Extract the [x, y] coordinate from the center of the cell holding the provided text.  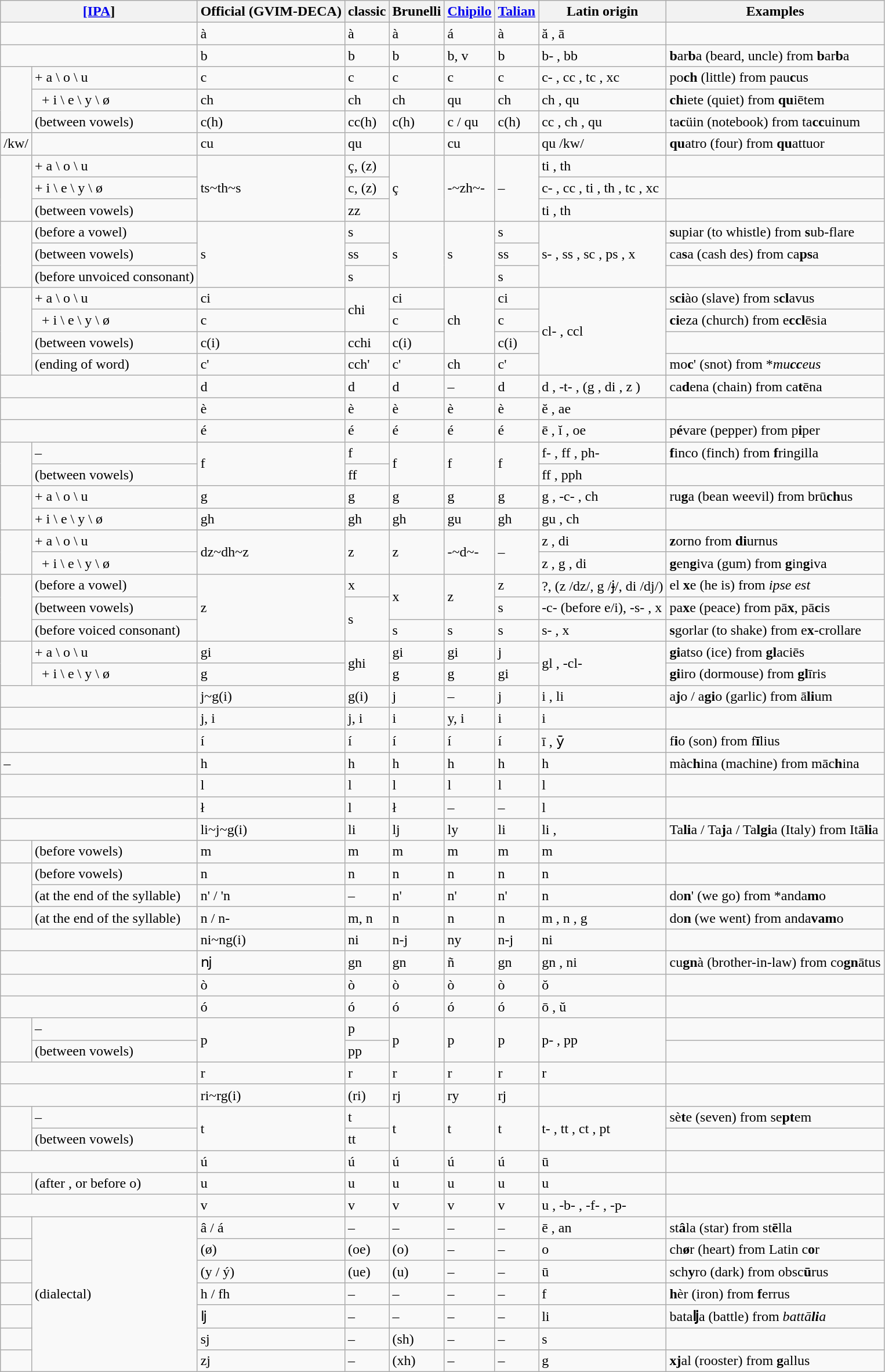
tacüin (notebook) from taccuinum [775, 122]
-c- (before e/i), -s- , x [603, 608]
el xe (he is) from ipse est [775, 585]
cl- , ccl [603, 332]
ly [470, 829]
ri~rg(i) [271, 1095]
(u) [416, 1272]
ff [367, 475]
gl , -cl- [603, 663]
?, (z /dz/, g /ɉ/, di /dj/) [603, 585]
màchina (machine) from māchina [775, 763]
ny [470, 940]
Talia / Taja / Talgia (Italy) from Itālia [775, 829]
g , -c- , ch [603, 497]
n' / 'n [271, 896]
[IPA] [99, 12]
p- , pp [603, 1040]
b, v [470, 56]
cchi [367, 343]
Talian [517, 12]
qu /kw/ [603, 144]
á [470, 34]
quatro (four) from quattuor [775, 144]
ni~ng(i) [271, 940]
paxe (peace) from pāx, pācis [775, 608]
(ue) [367, 1272]
u , -b- , -f- , -p- [603, 1206]
s- , ss , sc , ps , x [603, 254]
chør (heart) from Latin cor [775, 1250]
li , [603, 829]
chi [367, 310]
zj [271, 1361]
ŏ [603, 985]
ă , ā [603, 34]
m , n , g [603, 918]
zz [367, 210]
xjal (rooster) from gallus [775, 1361]
o [603, 1250]
(dialectal) [114, 1294]
ghi [367, 663]
s- , x [603, 630]
Latin origin [603, 12]
(o) [416, 1250]
c- , cc , tc , xc [603, 78]
tt [367, 1139]
don' (we go) from *andamo [775, 896]
ç [416, 188]
ō , ŭ [603, 1007]
cc(h) [367, 122]
i , li [603, 696]
sgorlar (to shake) from ex-crollare [775, 630]
ts~th~s [271, 188]
schyro (dark) from obscūrus [775, 1272]
pp [367, 1051]
barba (beard, uncle) from barba [775, 56]
ñ [470, 962]
-~zh~- [470, 188]
g(i) [367, 696]
sciào (slave) from sclavus [775, 299]
sète (seven) from septem [775, 1117]
(ø) [271, 1250]
giatso (ice) from glaciēs [775, 652]
stâla (star) from stēlla [775, 1228]
cugnà (brother-in-law) from cognātus [775, 962]
b- , bb [603, 56]
ç, (z) [367, 166]
Official (GVIM-DECA) [271, 12]
cieza (church) from ecclēsia [775, 321]
gu [470, 519]
moc' (snot) from *mucceus [775, 365]
t- , tt , ct , pt [603, 1128]
ruga (bean weevil) from brūchus [775, 497]
Chipilo [470, 12]
ff , pph [603, 475]
(y / ý) [271, 1272]
z , g , di [603, 563]
poch (little) from paucus [775, 78]
j~g(i) [271, 696]
â / á [271, 1228]
(before voiced consonant) [114, 630]
f- , ff , ph- [603, 453]
Brunelli [416, 12]
ē , an [603, 1228]
gu , ch [603, 519]
zorno from diurnus [775, 541]
(xh) [416, 1361]
bataǉa (battle) from battālia [775, 1316]
ajo / agio (garlic) from ālium [775, 696]
casa (cash des) from capsa [775, 254]
Examples [775, 12]
don (we went) from andavamo [775, 918]
/kw/ [16, 144]
li~j~g(i) [271, 829]
ī , ȳ [603, 741]
gn , ni [603, 962]
ĕ , ae [603, 409]
lj [416, 829]
d , -t- , (g , di , z ) [603, 387]
c- , cc , ti , th , tc , xc [603, 188]
gengiva (gum) from gingiva [775, 563]
h / fh [271, 1294]
hèr (iron) from ferrus [775, 1294]
(ri) [367, 1095]
(sh) [416, 1338]
c / qu [470, 122]
(after , or before o) [114, 1184]
n / n- [271, 918]
pévare (pepper) from piper [775, 431]
dz~dh~z [271, 552]
supiar (to whistle) from sub-flare [775, 232]
finco (finch) from fringilla [775, 453]
ē , ĭ , oe [603, 431]
z , di [603, 541]
(oe) [367, 1250]
classic [367, 12]
cch' [367, 365]
ry [470, 1095]
chiete (quiet) from quiētem [775, 100]
ch , qu [603, 100]
giiro (dormouse) from glīris [775, 674]
(before unvoiced consonant) [114, 276]
y, i [470, 718]
cadena (chain) from catēna [775, 387]
m, n [367, 918]
cc , ch , qu [603, 122]
fio (son) from fīlius [775, 741]
ǌ [271, 962]
-~d~- [470, 552]
c, (z) [367, 188]
(ending of word) [114, 365]
ǉ [271, 1316]
sj [271, 1338]
